Detect which cell encompasses the target text, then output its [X, Y] center coordinate. 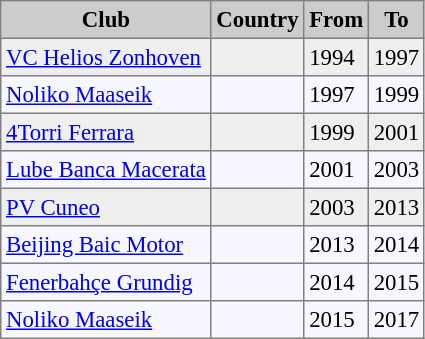
PV Cuneo [106, 207]
4Torri Ferrara [106, 132]
Beijing Baic Motor [106, 245]
Country [258, 20]
Fenerbahçe Grundig [106, 282]
1994 [336, 57]
2017 [396, 320]
Club [106, 20]
VC Helios Zonhoven [106, 57]
From [336, 20]
Lube Banca Macerata [106, 170]
To [396, 20]
